Scan for the cell matching the given text and deliver its [X, Y] coordinate at center. 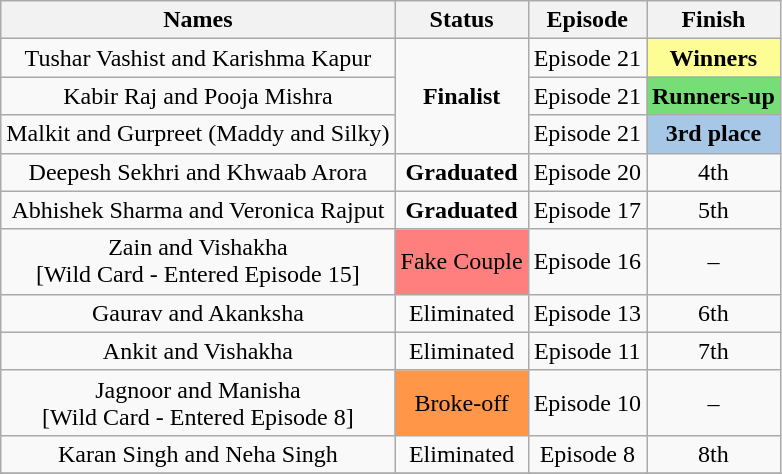
Broke-off [462, 402]
Names [198, 20]
Ankit and Vishakha [198, 351]
Episode 10 [587, 402]
Fake Couple [462, 262]
Episode 20 [587, 172]
Tushar Vashist and Karishma Kapur [198, 58]
3rd place [713, 134]
Finalist [462, 96]
Zain and Vishakha[Wild Card - Entered Episode 15] [198, 262]
4th [713, 172]
Episode 13 [587, 313]
Malkit and Gurpreet (Maddy and Silky) [198, 134]
5th [713, 210]
Episode 8 [587, 454]
Status [462, 20]
Gaurav and Akanksha [198, 313]
Episode 17 [587, 210]
Episode [587, 20]
Episode 11 [587, 351]
Winners [713, 58]
Abhishek Sharma and Veronica Rajput [198, 210]
Jagnoor and Manisha[Wild Card - Entered Episode 8] [198, 402]
Episode 16 [587, 262]
6th [713, 313]
7th [713, 351]
Runners-up [713, 96]
8th [713, 454]
Karan Singh and Neha Singh [198, 454]
Deepesh Sekhri and Khwaab Arora [198, 172]
Finish [713, 20]
Kabir Raj and Pooja Mishra [198, 96]
